Return [x, y] of the center of cell containing provided text 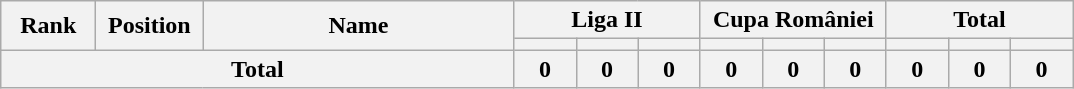
Name [358, 26]
Rank [48, 26]
Position [150, 26]
Liga II [607, 20]
Cupa României [793, 20]
